Extract the (x, y) coordinate from the center of the cell holding the provided text.  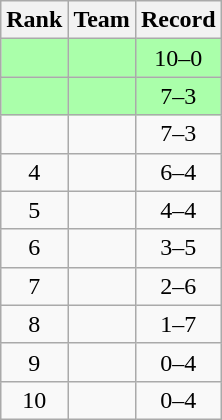
4 (34, 172)
Rank (34, 20)
3–5 (178, 248)
8 (34, 324)
6–4 (178, 172)
5 (34, 210)
Record (178, 20)
2–6 (178, 286)
7 (34, 286)
6 (34, 248)
Team (102, 20)
10 (34, 400)
9 (34, 362)
1–7 (178, 324)
4–4 (178, 210)
10–0 (178, 58)
